Scan for the cell matching the given text and deliver its (X, Y) coordinate at center. 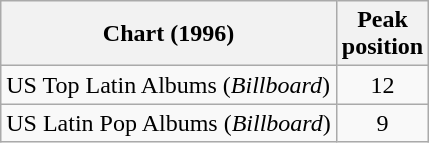
12 (382, 85)
9 (382, 123)
Peakposition (382, 34)
US Top Latin Albums (Billboard) (169, 85)
US Latin Pop Albums (Billboard) (169, 123)
Chart (1996) (169, 34)
